Capture the cell that displays the provided text and extract its (X, Y) central coordinate. 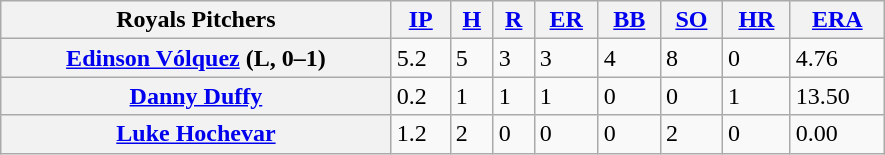
Danny Duffy (196, 96)
Luke Hochevar (196, 134)
BB (629, 20)
0.00 (837, 134)
Royals Pitchers (196, 20)
1.2 (420, 134)
Edinson Vólquez (L, 0–1) (196, 58)
8 (691, 58)
5.2 (420, 58)
4 (629, 58)
ERA (837, 20)
5 (472, 58)
H (472, 20)
4.76 (837, 58)
R (514, 20)
IP (420, 20)
ER (566, 20)
13.50 (837, 96)
0.2 (420, 96)
SO (691, 20)
HR (756, 20)
